Pinpoint the cell where the given text exists, returning its (x, y) midpoint coordinate. 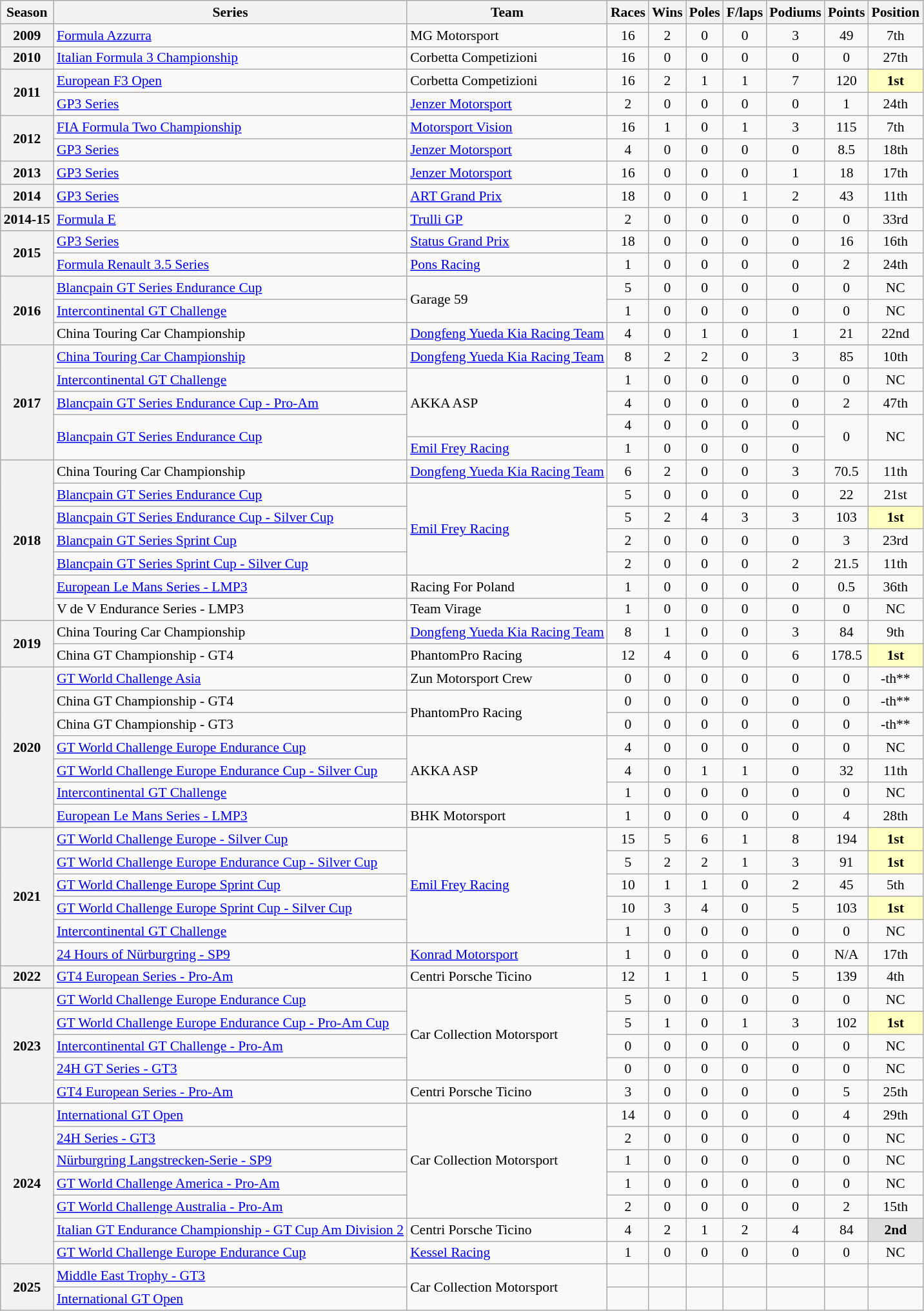
GT World Challenge America - Pro-Am (230, 1184)
22nd (896, 334)
2nd (896, 1230)
Italian Formula 3 Championship (230, 58)
2017 (27, 403)
Motorsport Vision (507, 127)
2014-15 (27, 219)
24H Series - GT3 (230, 1138)
18th (896, 150)
Poles (705, 12)
Races (628, 12)
2013 (27, 173)
2011 (27, 93)
85 (847, 357)
Trulli GP (507, 219)
2014 (27, 196)
Zun Motorsport Crew (507, 678)
27th (896, 58)
2020 (27, 747)
Garage 59 (507, 299)
2024 (27, 1184)
European F3 Open (230, 81)
91 (847, 862)
70.5 (847, 472)
Season (27, 12)
Position (896, 12)
Konrad Motorsport (507, 954)
49 (847, 35)
Podiums (796, 12)
24H GT Series - GT3 (230, 1069)
120 (847, 81)
28th (896, 816)
ART Grand Prix (507, 196)
BHK Motorsport (507, 816)
GT World Challenge Australia - Pro-Am (230, 1207)
Racing For Poland (507, 587)
194 (847, 840)
F/laps (745, 12)
Points (847, 12)
2018 (27, 540)
178.5 (847, 656)
Kessel Racing (507, 1253)
Pons Racing (507, 265)
16th (896, 242)
MG Motorsport (507, 35)
Status Grand Prix (507, 242)
V de V Endurance Series - LMP3 (230, 609)
23rd (896, 541)
7 (796, 81)
Blancpain GT Series Sprint Cup (230, 541)
2025 (27, 1287)
21 (847, 334)
2012 (27, 138)
Intercontinental GT Challenge - Pro-Am (230, 1046)
GT World Challenge Europe Endurance Cup - Pro-Am Cup (230, 1023)
Blancpain GT Series Sprint Cup - Silver Cup (230, 564)
Team (507, 12)
4th (896, 977)
24 Hours of Nürburgring - SP9 (230, 954)
Wins (667, 12)
2016 (27, 311)
43 (847, 196)
Nürburgring Langstrecken-Serie - SP9 (230, 1161)
21.5 (847, 564)
14 (628, 1115)
N/A (847, 954)
45 (847, 885)
9th (896, 633)
Formula E (230, 219)
2021 (27, 897)
GT World Challenge Europe Sprint Cup - Silver Cup (230, 909)
102 (847, 1023)
Formula Azzurra (230, 35)
36th (896, 587)
GT World Challenge Europe - Silver Cup (230, 840)
China GT Championship - GT3 (230, 725)
21st (896, 495)
Team Virage (507, 609)
GT World Challenge Europe Sprint Cup (230, 885)
2023 (27, 1046)
GT World Challenge Asia (230, 678)
2009 (27, 35)
15th (896, 1207)
Series (230, 12)
47th (896, 403)
33rd (896, 219)
Italian GT Endurance Championship - GT Cup Am Division 2 (230, 1230)
139 (847, 977)
25th (896, 1092)
2015 (27, 253)
Blancpain GT Series Endurance Cup - Pro-Am (230, 403)
8.5 (847, 150)
29th (896, 1115)
32 (847, 771)
Middle East Trophy - GT3 (230, 1276)
Formula Renault 3.5 Series (230, 265)
0.5 (847, 587)
2019 (27, 644)
2010 (27, 58)
10th (896, 357)
Blancpain GT Series Endurance Cup - Silver Cup (230, 518)
115 (847, 127)
FIA Formula Two Championship (230, 127)
22 (847, 495)
2022 (27, 977)
15 (628, 840)
5th (896, 885)
